Provide the (X, Y) coordinate of the cell's center where the given text is located.  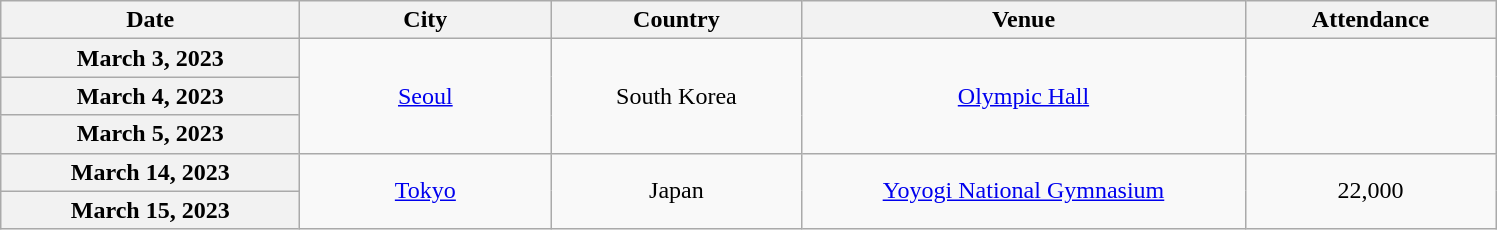
South Korea (676, 96)
Japan (676, 191)
March 3, 2023 (150, 58)
Tokyo (426, 191)
City (426, 20)
Yoyogi National Gymnasium (1024, 191)
Date (150, 20)
March 5, 2023 (150, 134)
22,000 (1370, 191)
March 4, 2023 (150, 96)
March 14, 2023 (150, 172)
Country (676, 20)
March 15, 2023 (150, 210)
Venue (1024, 20)
Attendance (1370, 20)
Olympic Hall (1024, 96)
Seoul (426, 96)
